Output the (x, y) coordinate of the center of the cell containing the given text.  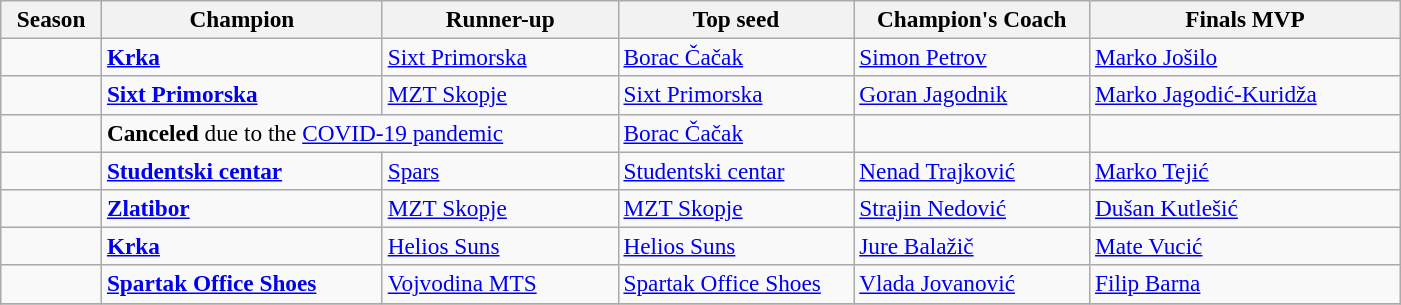
Champion's Coach (972, 19)
Vojvodina MTS (500, 284)
Marko Jagodić-Kuridža (1246, 95)
Top seed (736, 19)
Spars (500, 170)
Simon Petrov (972, 57)
Mate Vucić (1246, 246)
Canceled due to the COVID-19 pandemic (360, 133)
Strajin Nedović (972, 208)
Zlatibor (242, 208)
Jure Balažič (972, 246)
Goran Jagodnik (972, 95)
Filip Barna (1246, 284)
Marko Tejić (1246, 170)
Vlada Jovanović (972, 284)
Finals MVP (1246, 19)
Runner-up (500, 19)
Dušan Kutlešić (1246, 208)
Season (52, 19)
Champion (242, 19)
Nenad Trajković (972, 170)
Marko Jošilo (1246, 57)
